Extract the [X, Y] coordinate from the center of the cell holding the provided text.  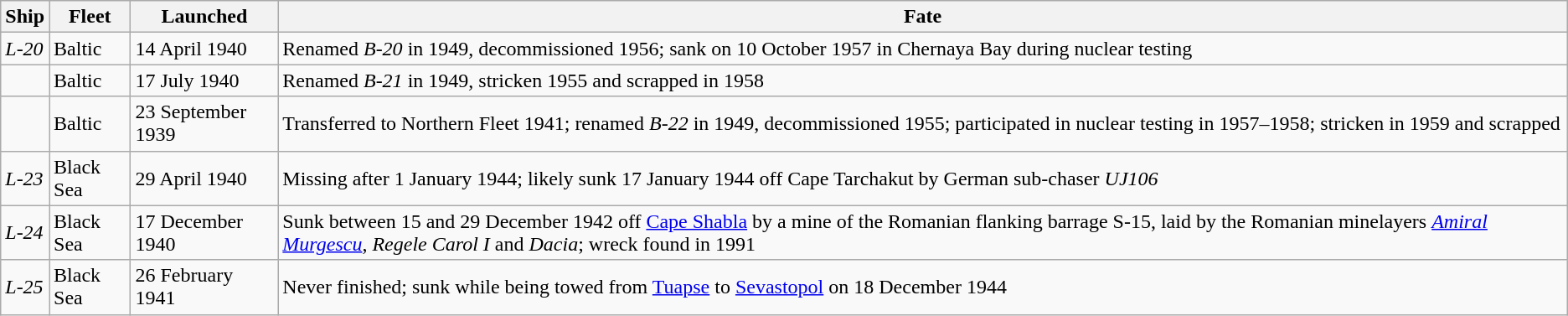
17 December 1940 [204, 233]
Launched [204, 17]
23 September 1939 [204, 124]
L-24 [25, 233]
14 April 1940 [204, 49]
Fate [923, 17]
Ship [25, 17]
Renamed B-21 in 1949, stricken 1955 and scrapped in 1958 [923, 80]
26 February 1941 [204, 287]
29 April 1940 [204, 178]
L-20 [25, 49]
Fleet [90, 17]
Never finished; sunk while being towed from Tuapse to Sevastopol on 18 December 1944 [923, 287]
L-23 [25, 178]
Missing after 1 January 1944; likely sunk 17 January 1944 off Cape Tarchakut by German sub-chaser UJ106 [923, 178]
17 July 1940 [204, 80]
L-25 [25, 287]
Renamed B-20 in 1949, decommissioned 1956; sank on 10 October 1957 in Chernaya Bay during nuclear testing [923, 49]
